Find where the given text appears and provide that cell's center as [x, y] coordinate. 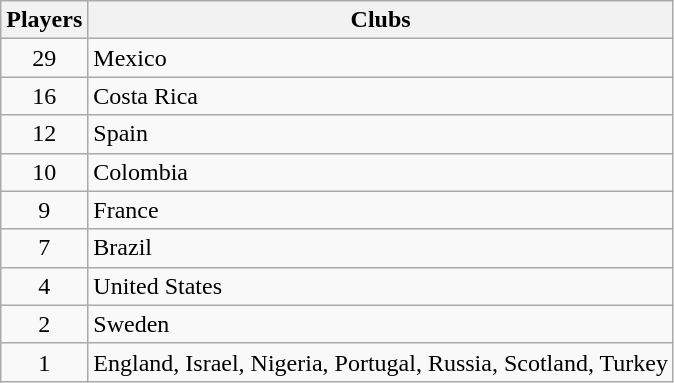
Costa Rica [381, 96]
4 [44, 286]
Mexico [381, 58]
2 [44, 324]
France [381, 210]
England, Israel, Nigeria, Portugal, Russia, Scotland, Turkey [381, 362]
1 [44, 362]
Spain [381, 134]
Brazil [381, 248]
7 [44, 248]
Clubs [381, 20]
29 [44, 58]
12 [44, 134]
16 [44, 96]
Players [44, 20]
United States [381, 286]
9 [44, 210]
Colombia [381, 172]
Sweden [381, 324]
10 [44, 172]
